Scan for the cell matching the given text and deliver its [X, Y] coordinate at center. 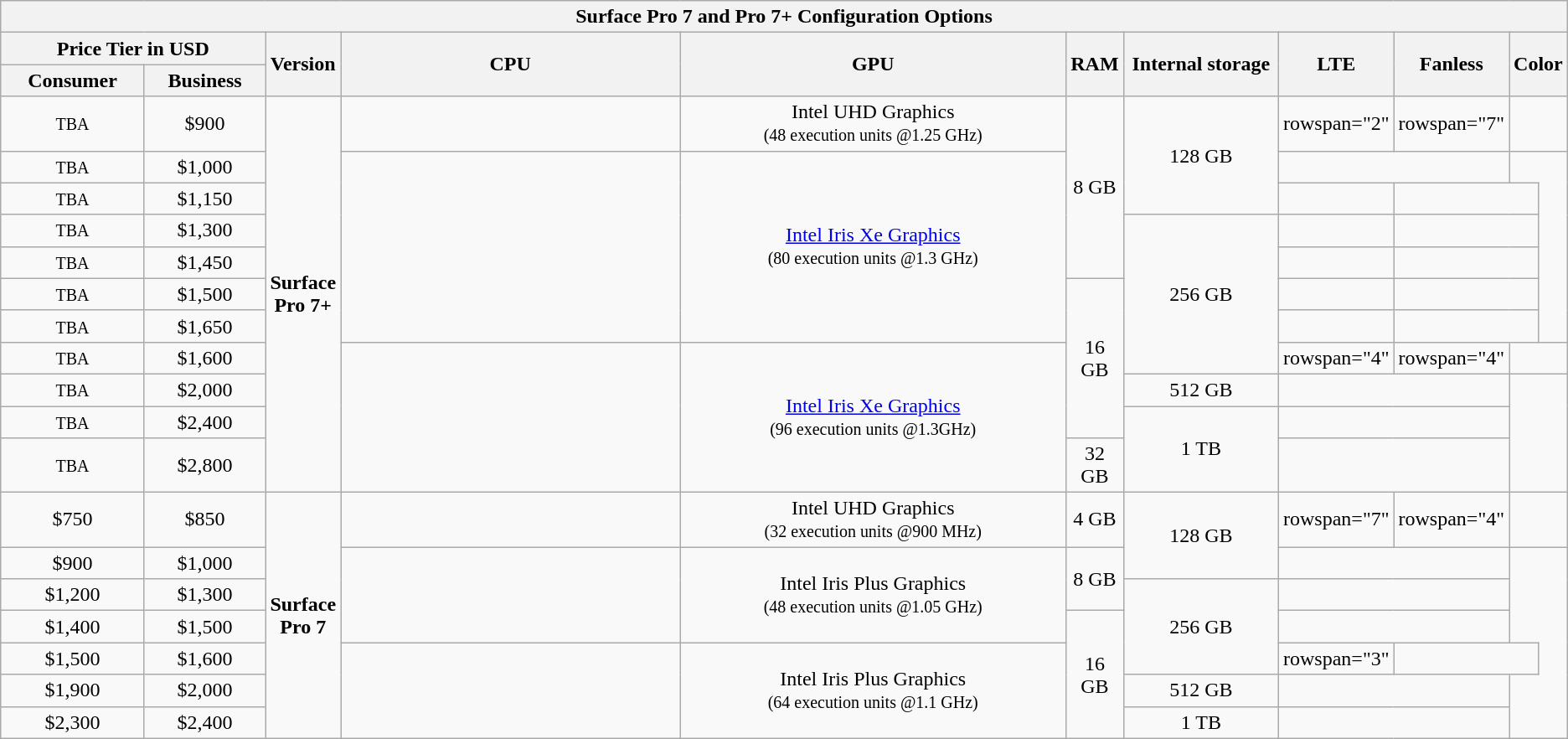
Intel Iris Xe Graphics(80 execution units @1.3 GHz) [873, 246]
$2,800 [204, 466]
rowspan="2" [1337, 124]
32 GB [1095, 466]
Version [303, 65]
GPU [873, 65]
Business [204, 80]
Surface Pro 7 and Pro 7+ Configuration Options [784, 17]
RAM [1095, 65]
Intel UHD Graphics(48 execution units @1.25 GHz) [873, 124]
CPU [511, 65]
Surface Pro 7 [303, 615]
$1,450 [204, 262]
Intel Iris Plus Graphics (48 execution units @1.05 GHz) [873, 595]
Intel UHD Graphics(32 execution units @900 MHz) [873, 519]
Intel Iris Plus Graphics (64 execution units @1.1 GHz) [873, 690]
$1,900 [73, 690]
$2,300 [73, 722]
$750 [73, 519]
Internal storage [1201, 65]
$1,400 [73, 627]
4 GB [1095, 519]
Color [1539, 65]
Price Tier in USD [133, 49]
$850 [204, 519]
Intel Iris Xe Graphics(96 execution units @1.3GHz) [873, 417]
Surface Pro 7+ [303, 295]
$1,650 [204, 326]
$1,200 [73, 595]
Fanless [1452, 65]
$1,150 [204, 199]
LTE [1337, 65]
rowspan="3" [1337, 659]
Consumer [73, 80]
